Identify which cell holds the provided text, then report its (x, y) central coordinate. 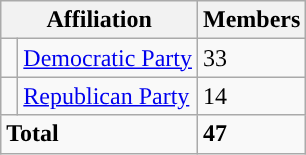
Total (100, 134)
33 (251, 58)
Members (251, 20)
Republican Party (108, 96)
47 (251, 134)
Democratic Party (108, 58)
14 (251, 96)
Affiliation (100, 20)
